Extract the [x, y] coordinate from the center of the cell holding the provided text.  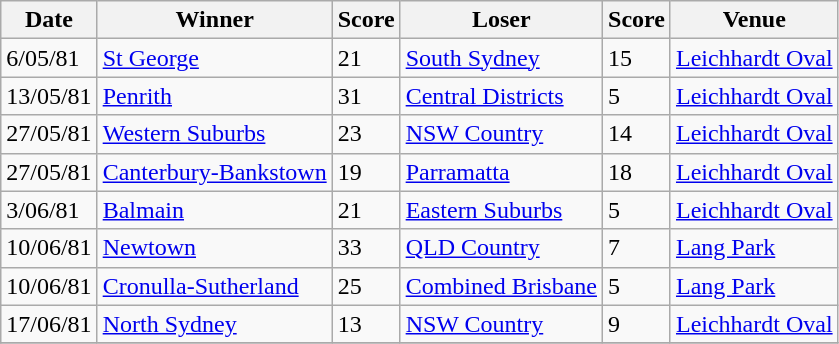
Loser [501, 20]
15 [637, 58]
Cronulla-Sutherland [214, 286]
QLD Country [501, 248]
St George [214, 58]
3/06/81 [49, 210]
Balmain [214, 210]
South Sydney [501, 58]
23 [366, 134]
Newtown [214, 248]
31 [366, 96]
Western Suburbs [214, 134]
Canterbury-Bankstown [214, 172]
14 [637, 134]
North Sydney [214, 324]
9 [637, 324]
13/05/81 [49, 96]
Parramatta [501, 172]
Eastern Suburbs [501, 210]
33 [366, 248]
7 [637, 248]
Date [49, 20]
25 [366, 286]
Combined Brisbane [501, 286]
Winner [214, 20]
Central Districts [501, 96]
13 [366, 324]
18 [637, 172]
19 [366, 172]
Penrith [214, 96]
17/06/81 [49, 324]
6/05/81 [49, 58]
Venue [754, 20]
